Extract the (X, Y) coordinate from the center of the cell holding the provided text.  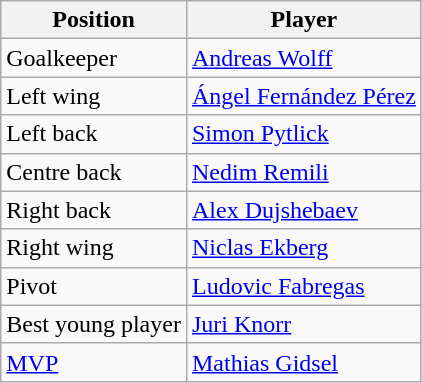
Goalkeeper (94, 58)
Pivot (94, 286)
Best young player (94, 324)
Nedim Remili (304, 172)
Niclas Ekberg (304, 248)
Simon Pytlick (304, 134)
Ludovic Fabregas (304, 286)
Juri Knorr (304, 324)
Right wing (94, 248)
Mathias Gidsel (304, 362)
MVP (94, 362)
Right back (94, 210)
Centre back (94, 172)
Ángel Fernández Pérez (304, 96)
Left wing (94, 96)
Player (304, 20)
Alex Dujshebaev (304, 210)
Position (94, 20)
Andreas Wolff (304, 58)
Left back (94, 134)
